Search for the cell housing the specified text and yield its [X, Y] center coordinate. 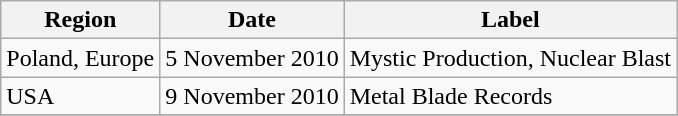
Date [252, 20]
Mystic Production, Nuclear Blast [510, 58]
5 November 2010 [252, 58]
Label [510, 20]
Poland, Europe [80, 58]
9 November 2010 [252, 96]
USA [80, 96]
Metal Blade Records [510, 96]
Region [80, 20]
